Pinpoint the cell where the given text exists, returning its [x, y] midpoint coordinate. 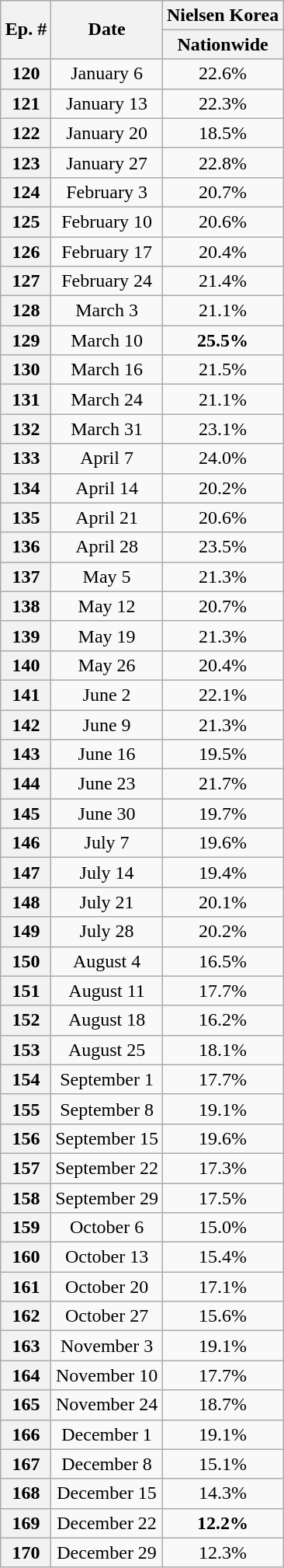
October 13 [107, 1257]
Nielsen Korea [222, 15]
170 [26, 1552]
22.3% [222, 103]
139 [26, 636]
25.5% [222, 340]
Date [107, 30]
144 [26, 784]
147 [26, 873]
22.8% [222, 162]
February 3 [107, 192]
125 [26, 221]
167 [26, 1464]
156 [26, 1138]
21.5% [222, 370]
April 21 [107, 517]
169 [26, 1523]
December 1 [107, 1434]
December 29 [107, 1552]
16.5% [222, 961]
August 4 [107, 961]
November 24 [107, 1405]
20.1% [222, 902]
130 [26, 370]
142 [26, 725]
June 23 [107, 784]
15.4% [222, 1257]
150 [26, 961]
October 6 [107, 1228]
July 7 [107, 843]
March 16 [107, 370]
127 [26, 281]
17.5% [222, 1197]
16.2% [222, 1020]
148 [26, 902]
155 [26, 1109]
January 20 [107, 133]
15.0% [222, 1228]
19.5% [222, 754]
August 11 [107, 991]
October 20 [107, 1287]
June 9 [107, 725]
15.6% [222, 1316]
March 31 [107, 429]
19.4% [222, 873]
March 10 [107, 340]
June 30 [107, 814]
151 [26, 991]
May 26 [107, 665]
May 5 [107, 577]
April 14 [107, 488]
165 [26, 1405]
April 28 [107, 547]
12.3% [222, 1552]
June 2 [107, 695]
18.7% [222, 1405]
23.1% [222, 429]
September 15 [107, 1138]
January 6 [107, 74]
September 22 [107, 1168]
March 24 [107, 399]
17.3% [222, 1168]
164 [26, 1375]
18.5% [222, 133]
133 [26, 458]
159 [26, 1228]
September 1 [107, 1079]
January 13 [107, 103]
124 [26, 192]
132 [26, 429]
May 19 [107, 636]
April 7 [107, 458]
17.1% [222, 1287]
23.5% [222, 547]
February 17 [107, 251]
October 27 [107, 1316]
15.1% [222, 1464]
19.7% [222, 814]
143 [26, 754]
168 [26, 1493]
22.1% [222, 695]
134 [26, 488]
12.2% [222, 1523]
154 [26, 1079]
160 [26, 1257]
166 [26, 1434]
January 27 [107, 162]
September 29 [107, 1197]
120 [26, 74]
126 [26, 251]
December 15 [107, 1493]
21.7% [222, 784]
123 [26, 162]
August 25 [107, 1050]
14.3% [222, 1493]
Nationwide [222, 44]
24.0% [222, 458]
December 22 [107, 1523]
March 3 [107, 311]
121 [26, 103]
152 [26, 1020]
128 [26, 311]
February 24 [107, 281]
September 8 [107, 1109]
158 [26, 1197]
131 [26, 399]
22.6% [222, 74]
Ep. # [26, 30]
May 12 [107, 606]
July 21 [107, 902]
162 [26, 1316]
149 [26, 932]
137 [26, 577]
138 [26, 606]
136 [26, 547]
November 3 [107, 1346]
140 [26, 665]
21.4% [222, 281]
June 16 [107, 754]
18.1% [222, 1050]
August 18 [107, 1020]
November 10 [107, 1375]
July 14 [107, 873]
163 [26, 1346]
135 [26, 517]
146 [26, 843]
February 10 [107, 221]
122 [26, 133]
December 8 [107, 1464]
157 [26, 1168]
145 [26, 814]
129 [26, 340]
July 28 [107, 932]
153 [26, 1050]
161 [26, 1287]
141 [26, 695]
